Output the (x, y) coordinate of the center of the cell containing the given text.  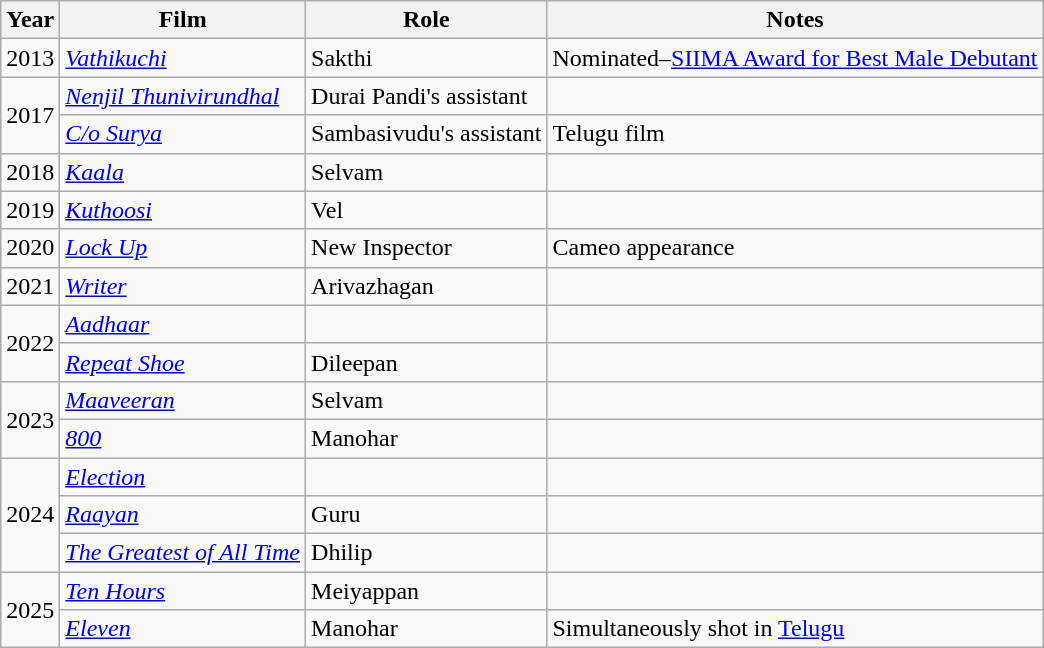
Vel (426, 210)
Role (426, 20)
Dileepan (426, 362)
New Inspector (426, 248)
Nominated–SIIMA Award for Best Male Debutant (795, 58)
2018 (30, 172)
C/o Surya (183, 134)
Ten Hours (183, 591)
2025 (30, 610)
Cameo appearance (795, 248)
2017 (30, 115)
Kuthoosi (183, 210)
Sambasivudu's assistant (426, 134)
The Greatest of All Time (183, 553)
Notes (795, 20)
Film (183, 20)
Durai Pandi's assistant (426, 96)
Year (30, 20)
2024 (30, 515)
Arivazhagan (426, 286)
Telugu film (795, 134)
Simultaneously shot in Telugu (795, 629)
Writer (183, 286)
2023 (30, 419)
Sakthi (426, 58)
Kaala (183, 172)
Maaveeran (183, 400)
Vathikuchi (183, 58)
800 (183, 438)
2021 (30, 286)
Raayan (183, 515)
2020 (30, 248)
Aadhaar (183, 324)
Meiyappan (426, 591)
2019 (30, 210)
Eleven (183, 629)
2013 (30, 58)
Nenjil Thunivirundhal (183, 96)
Lock Up (183, 248)
Election (183, 477)
2022 (30, 343)
Dhilip (426, 553)
Guru (426, 515)
Repeat Shoe (183, 362)
